Locate the cell with the specified text and output its [X, Y] center coordinate. 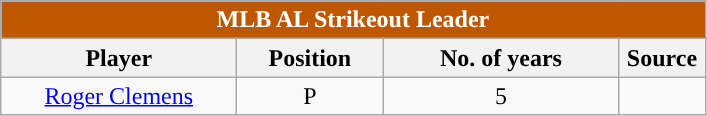
MLB AL Strikeout Leader [353, 20]
Source [662, 58]
Roger Clemens [119, 96]
5 [501, 96]
Player [119, 58]
No. of years [501, 58]
P [310, 96]
Position [310, 58]
